From the cell containing the given text, extract its center point as [x, y] coordinate. 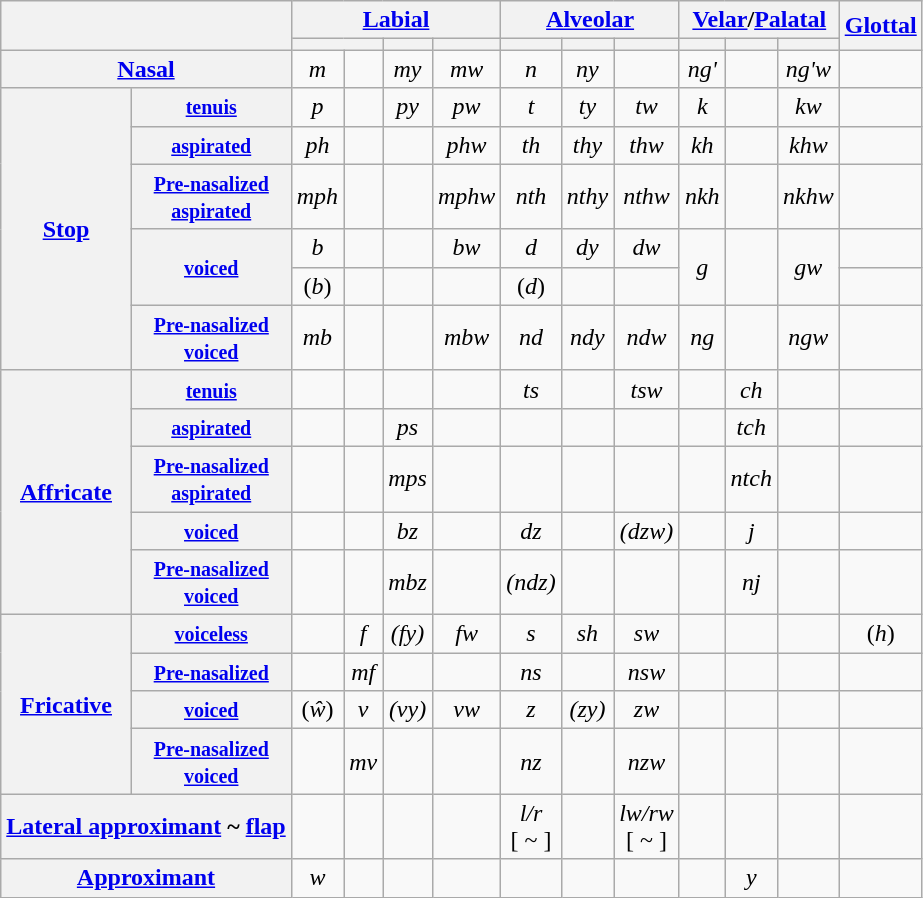
ng [702, 338]
mbw [466, 338]
thy [587, 145]
(ŵ) [317, 710]
d [531, 248]
Pre-nasalized [211, 672]
dy [587, 248]
gw [808, 267]
Affricate [66, 492]
ngw [808, 338]
zw [647, 710]
mph [317, 196]
ch [751, 389]
l/r[ ~ ] [531, 826]
bw [466, 248]
Alveolar [590, 20]
(zy) [587, 710]
voiceless [211, 634]
m [317, 69]
(d) [531, 286]
ps [408, 427]
mb [317, 338]
y [751, 878]
mbz [408, 582]
Approximant [146, 878]
k [702, 107]
nthw [647, 196]
Stop [66, 229]
nz [531, 762]
phw [466, 145]
nzw [647, 762]
(fy) [408, 634]
(b) [317, 286]
tw [647, 107]
nj [751, 582]
tch [751, 427]
khw [808, 145]
t [531, 107]
s [531, 634]
ng'w [808, 69]
ntch [751, 478]
lw/rw[ ~ ] [647, 826]
nd [531, 338]
Fricative [66, 704]
sw [647, 634]
nthy [587, 196]
mf [364, 672]
(dzw) [647, 531]
th [531, 145]
j [751, 531]
ph [317, 145]
sh [587, 634]
mps [408, 478]
tsw [647, 389]
nkhw [808, 196]
ns [531, 672]
py [408, 107]
w [317, 878]
ty [587, 107]
pw [466, 107]
my [408, 69]
mphw [466, 196]
n [531, 69]
ndy [587, 338]
(ndz) [531, 582]
nkh [702, 196]
z [531, 710]
(vy) [408, 710]
bz [408, 531]
ndw [647, 338]
kh [702, 145]
ng' [702, 69]
kw [808, 107]
p [317, 107]
Labial [396, 20]
Velar/Palatal [759, 20]
f [364, 634]
b [317, 248]
ts [531, 389]
dw [647, 248]
nth [531, 196]
dz [531, 531]
fw [466, 634]
thw [647, 145]
Glottal [880, 26]
mv [364, 762]
(h) [880, 634]
nsw [647, 672]
mw [466, 69]
g [702, 267]
v [364, 710]
Nasal [146, 69]
ny [587, 69]
vw [466, 710]
Lateral approximant ~ flap [146, 826]
